From the cell containing the given text, extract its center point as [x, y] coordinate. 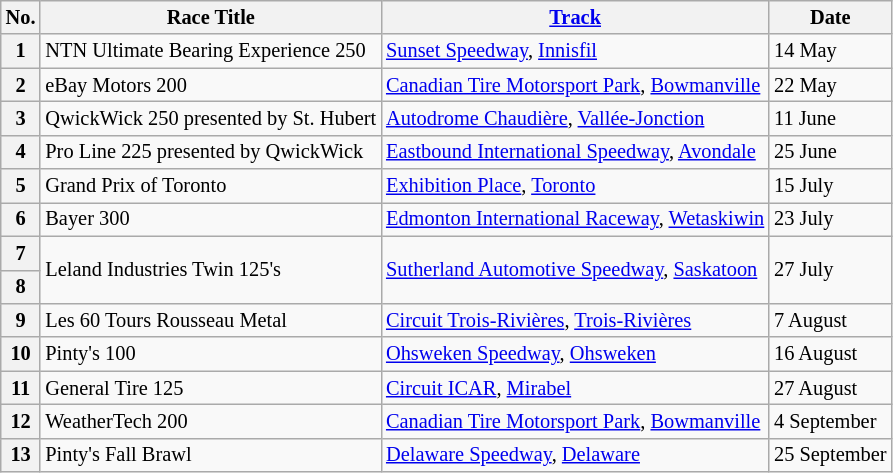
Edmonton International Raceway, Wetaskiwin [575, 219]
12 [21, 421]
Exhibition Place, Toronto [575, 186]
Les 60 Tours Rousseau Metal [210, 320]
27 July [830, 270]
13 [21, 455]
23 July [830, 219]
16 August [830, 354]
No. [21, 17]
4 [21, 152]
7 August [830, 320]
11 [21, 388]
4 September [830, 421]
3 [21, 118]
Track [575, 17]
Bayer 300 [210, 219]
27 August [830, 388]
22 May [830, 85]
15 July [830, 186]
5 [21, 186]
25 June [830, 152]
10 [21, 354]
NTN Ultimate Bearing Experience 250 [210, 51]
1 [21, 51]
Autodrome Chaudière, Vallée-Jonction [575, 118]
Race Title [210, 17]
WeatherTech 200 [210, 421]
Sunset Speedway, Innisfil [575, 51]
Sutherland Automotive Speedway, Saskatoon [575, 270]
eBay Motors 200 [210, 85]
Leland Industries Twin 125's [210, 270]
25 September [830, 455]
Circuit Trois-Rivières, Trois-Rivières [575, 320]
8 [21, 287]
General Tire 125 [210, 388]
9 [21, 320]
2 [21, 85]
Eastbound International Speedway, Avondale [575, 152]
Circuit ICAR, Mirabel [575, 388]
7 [21, 253]
Pinty's 100 [210, 354]
QwickWick 250 presented by St. Hubert [210, 118]
Grand Prix of Toronto [210, 186]
Ohsweken Speedway, Ohsweken [575, 354]
Date [830, 17]
Pinty's Fall Brawl [210, 455]
Delaware Speedway, Delaware [575, 455]
11 June [830, 118]
Pro Line 225 presented by QwickWick [210, 152]
14 May [830, 51]
6 [21, 219]
